Output the (X, Y) coordinate of the center of the cell containing the given text.  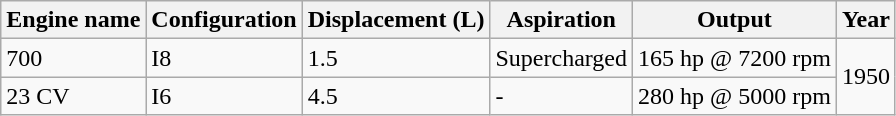
Displacement (L) (396, 20)
Configuration (224, 20)
280 hp @ 5000 rpm (735, 96)
Aspiration (562, 20)
Year (866, 20)
4.5 (396, 96)
1.5 (396, 58)
I8 (224, 58)
700 (74, 58)
Output (735, 20)
1950 (866, 77)
- (562, 96)
I6 (224, 96)
Supercharged (562, 58)
165 hp @ 7200 rpm (735, 58)
23 CV (74, 96)
Engine name (74, 20)
